Scan for the cell matching the given text and deliver its [X, Y] coordinate at center. 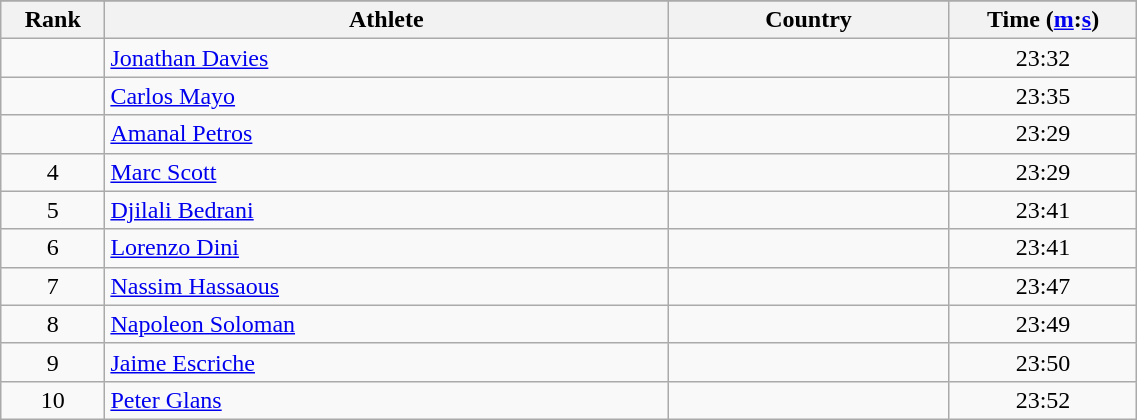
23:50 [1043, 362]
23:52 [1043, 400]
23:47 [1043, 286]
Country [808, 20]
Time (m:s) [1043, 20]
Athlete [386, 20]
9 [53, 362]
7 [53, 286]
Rank [53, 20]
6 [53, 248]
Nassim Hassaous [386, 286]
8 [53, 324]
Napoleon Soloman [386, 324]
10 [53, 400]
Peter Glans [386, 400]
Marc Scott [386, 172]
5 [53, 210]
Djilali Bedrani [386, 210]
Jaime Escriche [386, 362]
23:35 [1043, 96]
23:32 [1043, 58]
Amanal Petros [386, 134]
Jonathan Davies [386, 58]
23:49 [1043, 324]
Carlos Mayo [386, 96]
4 [53, 172]
Lorenzo Dini [386, 248]
